Search for the cell housing the specified text and yield its (x, y) center coordinate. 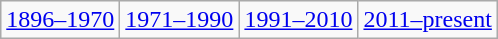
1991–2010 (298, 20)
1971–1990 (180, 20)
2011–present (428, 20)
1896–1970 (60, 20)
